For the text-containing cell, return its midpoint in (X, Y) coordinate format. 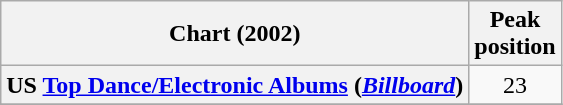
23 (515, 85)
US Top Dance/Electronic Albums (Billboard) (235, 85)
Peak position (515, 34)
Chart (2002) (235, 34)
